Locate the cell with the specified text and output its (X, Y) center coordinate. 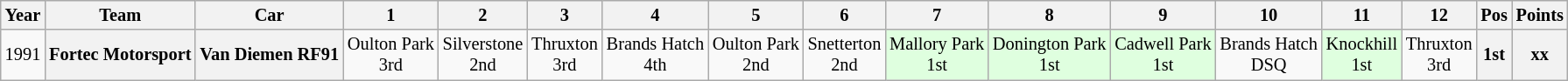
5 (756, 15)
2 (483, 15)
1 (390, 15)
Team (120, 15)
Oulton Park2nd (756, 55)
Year (23, 15)
Mallory Park1st (937, 55)
Knockhill1st (1362, 55)
Snetterton2nd (844, 55)
Pos (1494, 15)
Cadwell Park1st (1163, 55)
12 (1439, 15)
Van Diemen RF91 (270, 55)
7 (937, 15)
11 (1362, 15)
Fortec Motorsport (120, 55)
xx (1540, 55)
Donington Park1st (1049, 55)
6 (844, 15)
Points (1540, 15)
8 (1049, 15)
Brands HatchDSQ (1268, 55)
1991 (23, 55)
Oulton Park3rd (390, 55)
Silverstone2nd (483, 55)
Car (270, 15)
10 (1268, 15)
9 (1163, 15)
1st (1494, 55)
4 (655, 15)
3 (565, 15)
Brands Hatch4th (655, 55)
